Search for the cell housing the specified text and yield its (X, Y) center coordinate. 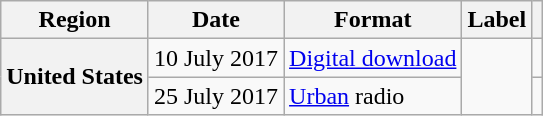
25 July 2017 (216, 96)
10 July 2017 (216, 58)
Format (373, 20)
Date (216, 20)
Digital download (373, 58)
United States (75, 77)
Urban radio (373, 96)
Label (497, 20)
Region (75, 20)
